Pinpoint the cell where the given text exists, returning its [X, Y] midpoint coordinate. 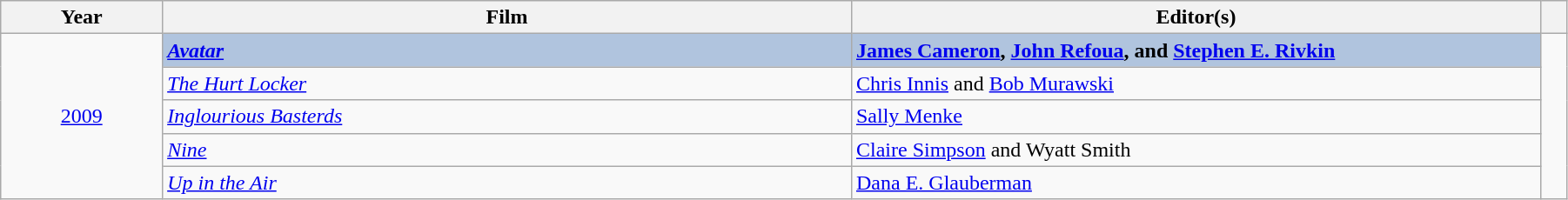
Film [507, 17]
Chris Innis and Bob Murawski [1196, 83]
Inglourious Basterds [507, 117]
Sally Menke [1196, 117]
Dana E. Glauberman [1196, 183]
Editor(s) [1196, 17]
The Hurt Locker [507, 83]
Avatar [507, 50]
Claire Simpson and Wyatt Smith [1196, 150]
Nine [507, 150]
2009 [82, 117]
Year [82, 17]
Up in the Air [507, 183]
James Cameron, John Refoua, and Stephen E. Rivkin [1196, 50]
